Scan for the cell matching the given text and deliver its [X, Y] coordinate at center. 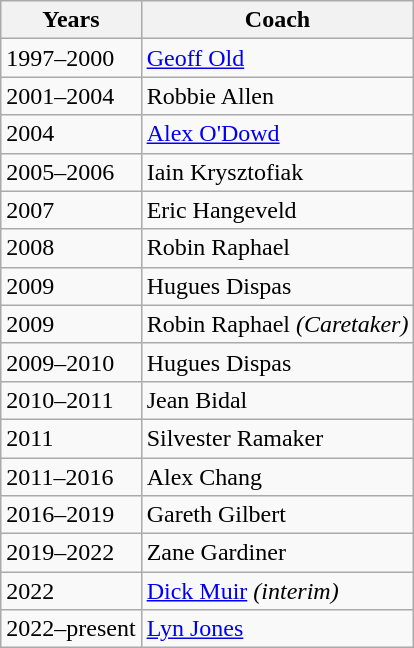
2004 [71, 134]
2011–2016 [71, 477]
Iain Krysztofiak [278, 172]
2005–2006 [71, 172]
Dick Muir (interim) [278, 591]
Robin Raphael [278, 248]
Jean Bidal [278, 400]
1997–2000 [71, 58]
2009–2010 [71, 362]
2022 [71, 591]
2008 [71, 248]
2007 [71, 210]
Silvester Ramaker [278, 438]
Coach [278, 20]
Geoff Old [278, 58]
Gareth Gilbert [278, 515]
2001–2004 [71, 96]
Zane Gardiner [278, 553]
Years [71, 20]
Lyn Jones [278, 629]
Alex O'Dowd [278, 134]
2010–2011 [71, 400]
Eric Hangeveld [278, 210]
2011 [71, 438]
Robbie Allen [278, 96]
2016–2019 [71, 515]
Alex Chang [278, 477]
2022–present [71, 629]
2019–2022 [71, 553]
Robin Raphael (Caretaker) [278, 324]
